Return [x, y] of the center of cell containing provided text 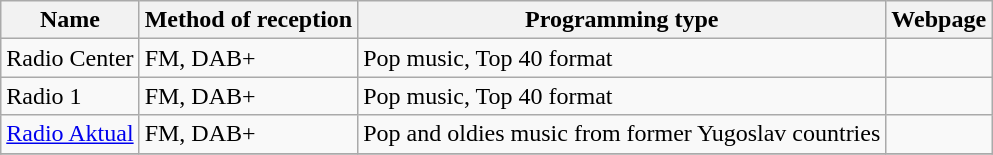
Radio 1 [70, 96]
Programming type [622, 20]
Radio Center [70, 58]
Webpage [939, 20]
Method of reception [248, 20]
Radio Aktual [70, 134]
Pop and oldies music from former Yugoslav countries [622, 134]
Name [70, 20]
